Search for the cell housing the specified text and yield its (x, y) center coordinate. 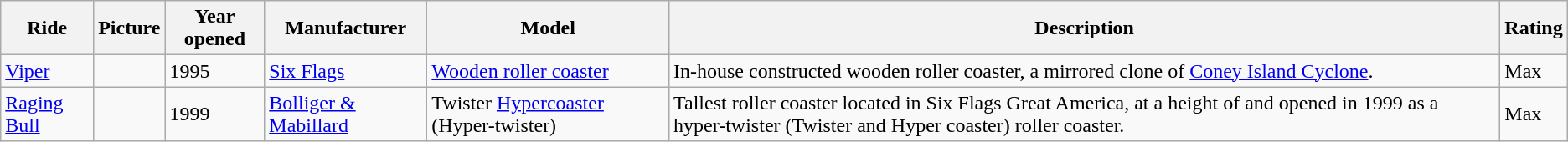
Description (1085, 28)
Picture (129, 28)
1995 (214, 71)
Viper (47, 71)
Manufacturer (346, 28)
1999 (214, 114)
Year opened (214, 28)
Ride (47, 28)
Model (548, 28)
Rating (1534, 28)
Twister Hypercoaster (Hyper-twister) (548, 114)
Raging Bull (47, 114)
Six Flags (346, 71)
Wooden roller coaster (548, 71)
In-house constructed wooden roller coaster, a mirrored clone of Coney Island Cyclone. (1085, 71)
Bolliger & Mabillard (346, 114)
